Find where the given text appears and provide that cell's center as (X, Y) coordinate. 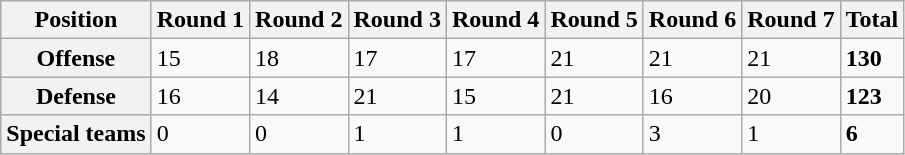
3 (692, 134)
Round 1 (200, 20)
Special teams (76, 134)
Position (76, 20)
130 (872, 58)
Round 5 (594, 20)
Round 7 (791, 20)
Total (872, 20)
Defense (76, 96)
Round 2 (299, 20)
Round 4 (495, 20)
123 (872, 96)
Round 6 (692, 20)
Round 3 (397, 20)
20 (791, 96)
18 (299, 58)
14 (299, 96)
Offense (76, 58)
6 (872, 134)
